Output the (X, Y) coordinate of the center of the cell containing the given text.  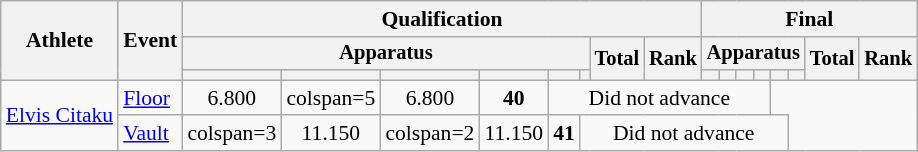
Vault (150, 134)
41 (564, 134)
colspan=5 (330, 98)
colspan=3 (232, 134)
Floor (150, 98)
Event (150, 40)
Athlete (60, 40)
Elvis Citaku (60, 116)
40 (514, 98)
Final (810, 19)
colspan=2 (430, 134)
Qualification (442, 19)
